Extract the (X, Y) coordinate from the center of the cell holding the provided text.  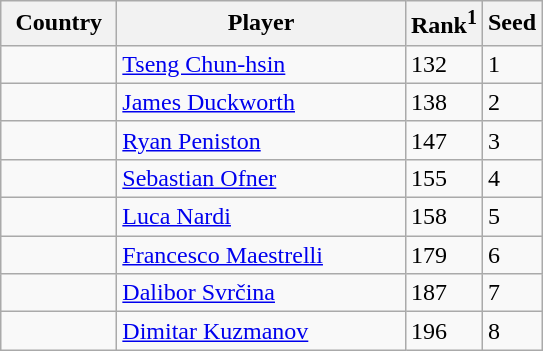
Seed (512, 24)
Dalibor Svrčina (262, 293)
Luca Nardi (262, 217)
Tseng Chun-hsin (262, 64)
4 (512, 178)
132 (444, 64)
5 (512, 217)
1 (512, 64)
8 (512, 331)
Sebastian Ofner (262, 178)
179 (444, 255)
6 (512, 255)
Francesco Maestrelli (262, 255)
3 (512, 140)
187 (444, 293)
Rank1 (444, 24)
155 (444, 178)
138 (444, 102)
James Duckworth (262, 102)
Player (262, 24)
Ryan Peniston (262, 140)
2 (512, 102)
Dimitar Kuzmanov (262, 331)
147 (444, 140)
196 (444, 331)
7 (512, 293)
Country (59, 24)
158 (444, 217)
